Capture the cell that displays the provided text and extract its [X, Y] central coordinate. 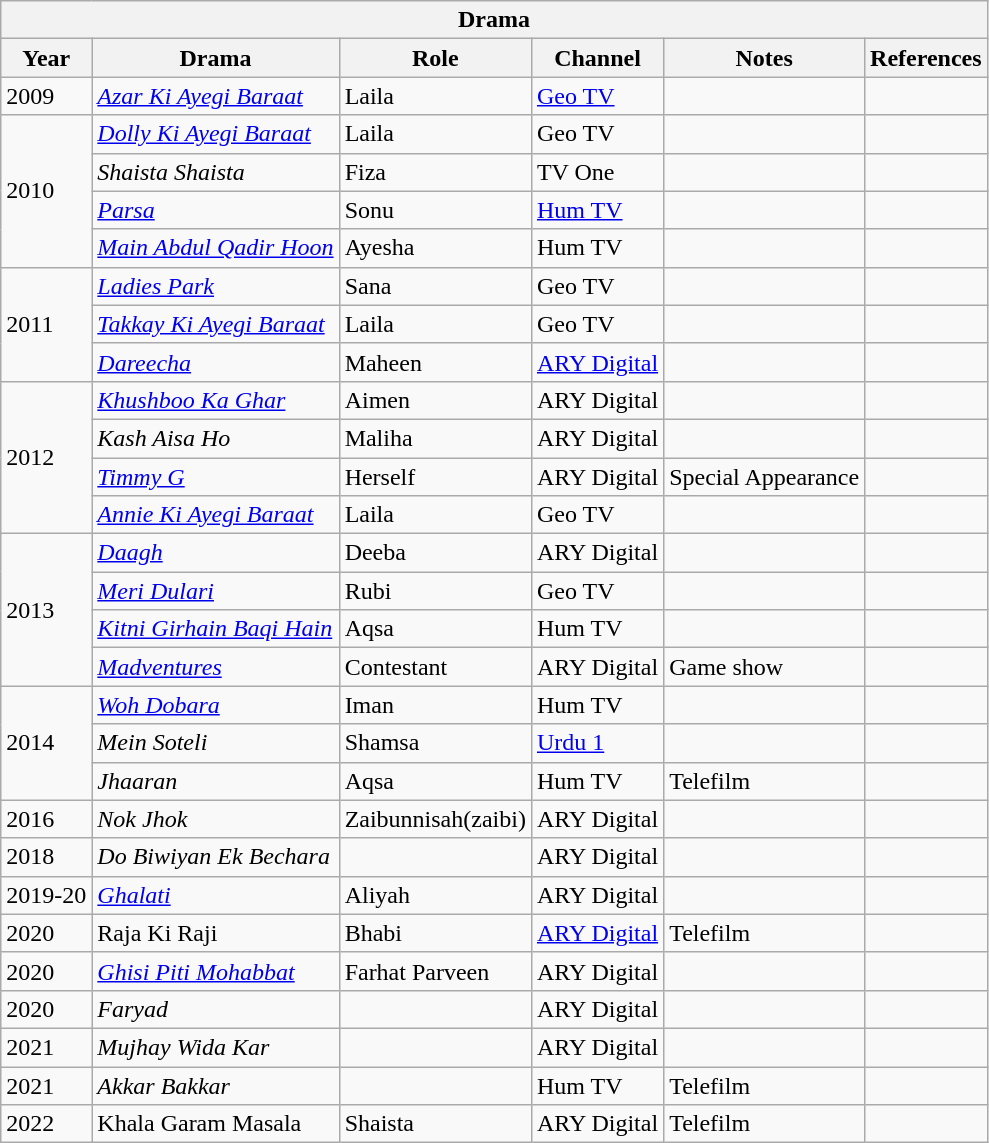
Zaibunnisah(zaibi) [435, 819]
Takkay Ki Ayegi Baraat [216, 324]
Kash Aisa Ho [216, 438]
Sana [435, 286]
Ghisi Piti Mohabbat [216, 971]
Annie Ki Ayegi Baraat [216, 515]
Role [435, 58]
2018 [46, 857]
Sonu [435, 210]
Mujhay Wida Kar [216, 1047]
2019-20 [46, 895]
Ghalati [216, 895]
Nok Jhok [216, 819]
2013 [46, 610]
Jhaaran [216, 781]
Ayesha [435, 248]
Channel [597, 58]
Parsa [216, 210]
References [926, 58]
Aimen [435, 400]
Bhabi [435, 933]
Khushboo Ka Ghar [216, 400]
Shamsa [435, 743]
Faryad [216, 1009]
Aliyah [435, 895]
2010 [46, 191]
2009 [46, 96]
2022 [46, 1124]
Urdu 1 [597, 743]
Timmy G [216, 477]
Meri Dulari [216, 591]
Rubi [435, 591]
Shaista Shaista [216, 172]
Main Abdul Qadir Hoon [216, 248]
Farhat Parveen [435, 971]
Deeba [435, 553]
Iman [435, 705]
Woh Dobara [216, 705]
Khala Garam Masala [216, 1124]
2016 [46, 819]
Raja Ki Raji [216, 933]
Game show [764, 667]
Kitni Girhain Baqi Hain [216, 629]
Akkar Bakkar [216, 1085]
Madventures [216, 667]
Daagh [216, 553]
Dolly Ki Ayegi Baraat [216, 134]
Ladies Park [216, 286]
Herself [435, 477]
Do Biwiyan Ek Bechara [216, 857]
Notes [764, 58]
2011 [46, 324]
Shaista [435, 1124]
Mein Soteli [216, 743]
Year [46, 58]
Azar Ki Ayegi Baraat [216, 96]
Contestant [435, 667]
Maliha [435, 438]
Maheen [435, 362]
Special Appearance [764, 477]
Fiza [435, 172]
2014 [46, 743]
Dareecha [216, 362]
TV One [597, 172]
2012 [46, 457]
